Pinpoint the cell where the given text exists, returning its [X, Y] midpoint coordinate. 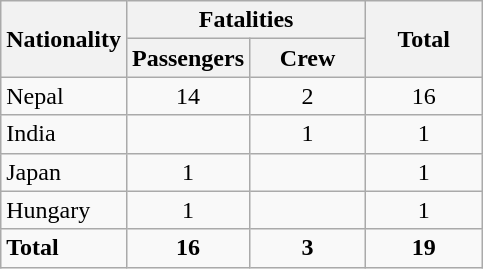
India [64, 134]
14 [188, 96]
Japan [64, 172]
Nationality [64, 39]
Crew [308, 58]
3 [308, 248]
Passengers [188, 58]
Hungary [64, 210]
Fatalities [246, 20]
19 [424, 248]
2 [308, 96]
Nepal [64, 96]
